Locate the cell with the specified text and output its [X, Y] center coordinate. 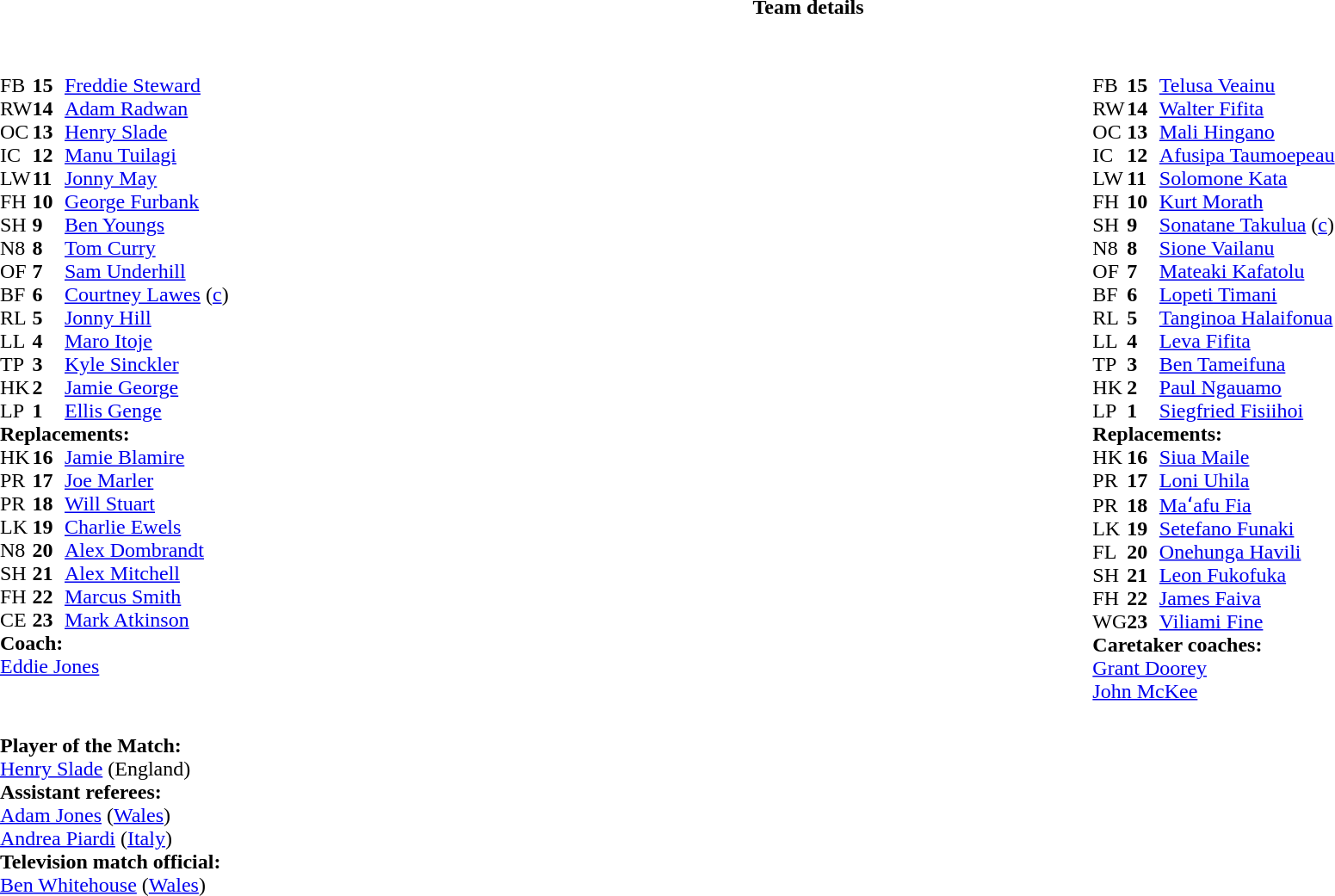
Kyle Sinckler [146, 365]
Ben Tameifuna [1247, 365]
Adam Radwan [146, 108]
Tom Curry [146, 248]
Ben Youngs [146, 226]
Mateaki Kafatolu [1247, 272]
Solomone Kata [1247, 179]
Siegfried Fisiihoi [1247, 411]
Sonatane Takulua (c) [1247, 226]
Setefano Funaki [1247, 528]
Telusa Veainu [1247, 86]
Manu Tuilagi [146, 155]
Jonny May [146, 179]
Eddie Jones [114, 666]
Loni Uhila [1247, 480]
Mali Hingano [1247, 133]
Joe Marler [146, 480]
Freddie Steward [146, 86]
Jamie George [146, 387]
Will Stuart [146, 504]
Jamie Blamire [146, 458]
Paul Ngauamo [1247, 387]
Jonny Hill [146, 318]
WG [1109, 621]
Mark Atkinson [146, 620]
Courtney Lawes (c) [146, 294]
Kurt Morath [1247, 201]
FL [1109, 553]
James Faiva [1247, 599]
Henry Slade [146, 133]
Caretaker coaches: [1214, 646]
Walter Fifita [1247, 108]
Lopeti Timani [1247, 294]
Onehunga Havili [1247, 553]
Sione Vailanu [1247, 248]
Coach: [114, 644]
Viliami Fine [1247, 621]
Charlie Ewels [146, 527]
Ellis Genge [146, 411]
Afusipa Taumoepeau [1247, 155]
Sam Underhill [146, 272]
CE [16, 620]
Maʻafu Fia [1247, 504]
Marcus Smith [146, 597]
Alex Mitchell [146, 573]
Grant Doorey John McKee [1214, 679]
Leon Fukofuka [1247, 575]
Leva Fifita [1247, 341]
George Furbank [146, 201]
Siua Maile [1247, 458]
Alex Dombrandt [146, 551]
Maro Itoje [146, 341]
Tanginoa Halaifonua [1247, 318]
